Identify which cell holds the provided text, then report its [x, y] central coordinate. 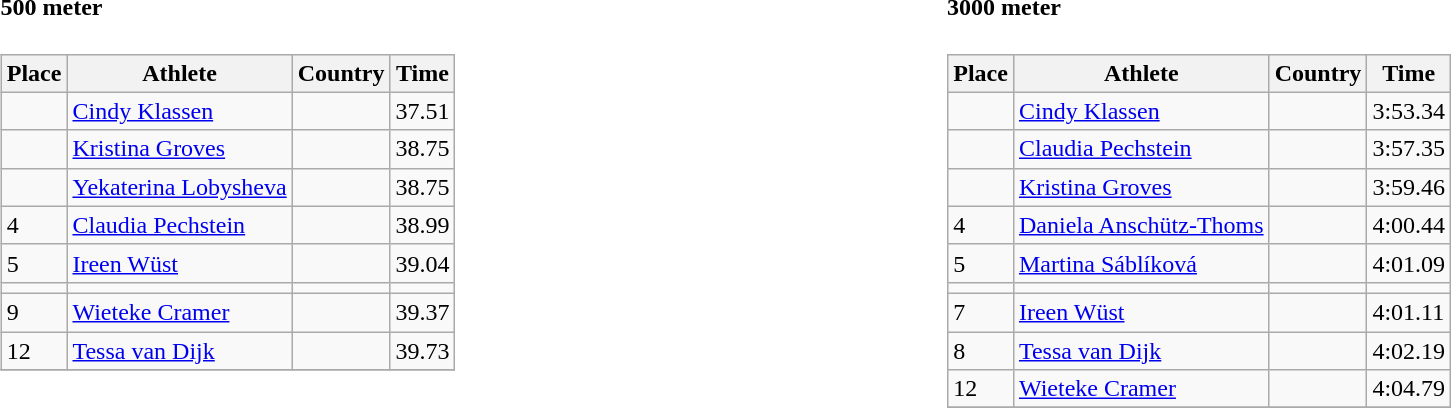
39.37 [422, 312]
39.04 [422, 263]
4:01.11 [1409, 312]
3:59.46 [1409, 187]
9 [34, 312]
Yekaterina Lobysheva [180, 187]
4:02.19 [1409, 351]
7 [981, 312]
4:00.44 [1409, 225]
3:57.35 [1409, 149]
Martina Sáblíková [1141, 263]
39.73 [422, 351]
37.51 [422, 111]
3:53.34 [1409, 111]
4:01.09 [1409, 263]
4:04.79 [1409, 389]
8 [981, 351]
38.99 [422, 225]
Daniela Anschütz-Thoms [1141, 225]
